Determine the [x, y] coordinate at the center of the cell enclosing the given text.  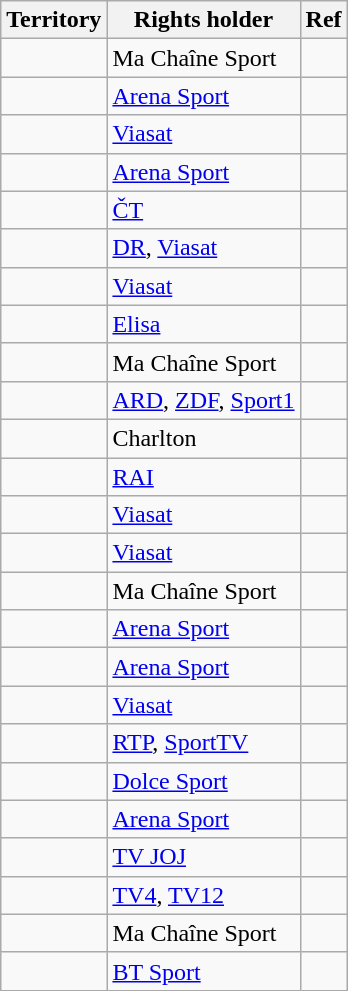
TV4, TV12 [204, 895]
Elisa [204, 324]
Ref [324, 20]
Territory [54, 20]
Rights holder [204, 20]
ARD, ZDF, Sport1 [204, 400]
DR, Viasat [204, 248]
Charlton [204, 438]
BT Sport [204, 971]
TV JOJ [204, 857]
ČT [204, 210]
Dolce Sport [204, 781]
RAI [204, 477]
RTP, SportTV [204, 743]
